Find where the given text appears and provide that cell's center as (x, y) coordinate. 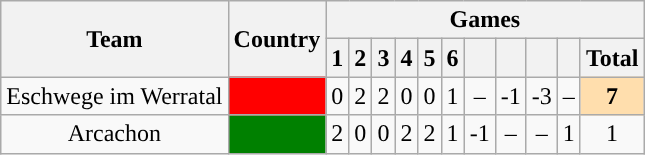
3 (384, 58)
5 (430, 58)
Total (612, 58)
-3 (542, 96)
Games (485, 20)
6 (452, 58)
Eschwege im Werratal (114, 96)
4 (406, 58)
Country (277, 39)
7 (612, 96)
Team (114, 39)
Arcachon (114, 134)
